Identify which cell holds the provided text, then report its (x, y) central coordinate. 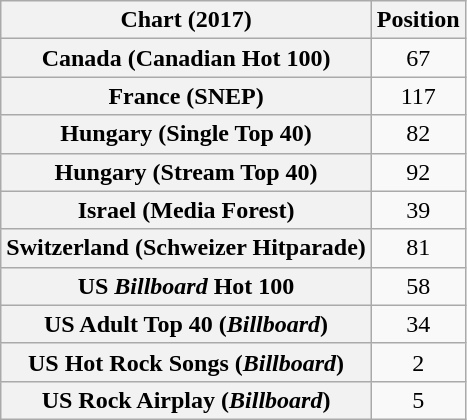
5 (418, 400)
82 (418, 134)
Chart (2017) (186, 20)
92 (418, 172)
58 (418, 286)
Hungary (Single Top 40) (186, 134)
US Rock Airplay (Billboard) (186, 400)
34 (418, 324)
117 (418, 96)
39 (418, 210)
France (SNEP) (186, 96)
Canada (Canadian Hot 100) (186, 58)
Position (418, 20)
2 (418, 362)
Israel (Media Forest) (186, 210)
US Adult Top 40 (Billboard) (186, 324)
Switzerland (Schweizer Hitparade) (186, 248)
81 (418, 248)
US Billboard Hot 100 (186, 286)
67 (418, 58)
Hungary (Stream Top 40) (186, 172)
US Hot Rock Songs (Billboard) (186, 362)
